Return [x, y] of the center of cell containing provided text 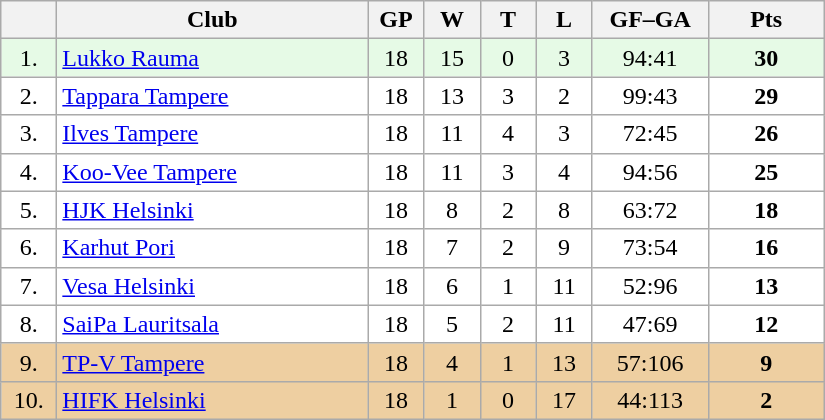
Karhut Pori [212, 248]
16 [766, 248]
9. [29, 362]
3. [29, 134]
52:96 [650, 286]
15 [452, 58]
Pts [766, 20]
4. [29, 172]
29 [766, 96]
30 [766, 58]
TP-V Tampere [212, 362]
10. [29, 400]
63:72 [650, 210]
99:43 [650, 96]
Vesa Helsinki [212, 286]
SaiPa Lauritsala [212, 324]
2. [29, 96]
25 [766, 172]
6 [452, 286]
8. [29, 324]
44:113 [650, 400]
94:41 [650, 58]
Tappara Tampere [212, 96]
Lukko Rauma [212, 58]
W [452, 20]
47:69 [650, 324]
7. [29, 286]
12 [766, 324]
7 [452, 248]
HIFK Helsinki [212, 400]
Club [212, 20]
94:56 [650, 172]
Ilves Tampere [212, 134]
5. [29, 210]
GP [396, 20]
5 [452, 324]
HJK Helsinki [212, 210]
73:54 [650, 248]
6. [29, 248]
26 [766, 134]
72:45 [650, 134]
17 [564, 400]
GF–GA [650, 20]
57:106 [650, 362]
Koo-Vee Tampere [212, 172]
1. [29, 58]
L [564, 20]
T [508, 20]
